Locate the cell with the specified text and output its (X, Y) center coordinate. 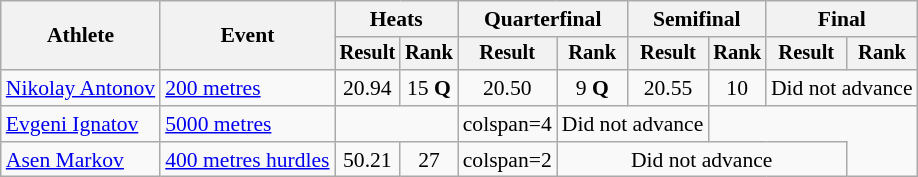
9 Q (592, 88)
20.94 (368, 88)
Event (247, 36)
Nikolay Antonov (80, 88)
20.55 (668, 88)
200 metres (247, 88)
20.50 (508, 88)
5000 metres (247, 124)
15 Q (429, 88)
Quarterfinal (543, 19)
colspan=4 (508, 124)
Final (842, 19)
Athlete (80, 36)
Semifinal (697, 19)
Evgeni Ignatov (80, 124)
Heats (396, 19)
10 (737, 88)
